For the text-containing cell, return its midpoint in [x, y] coordinate format. 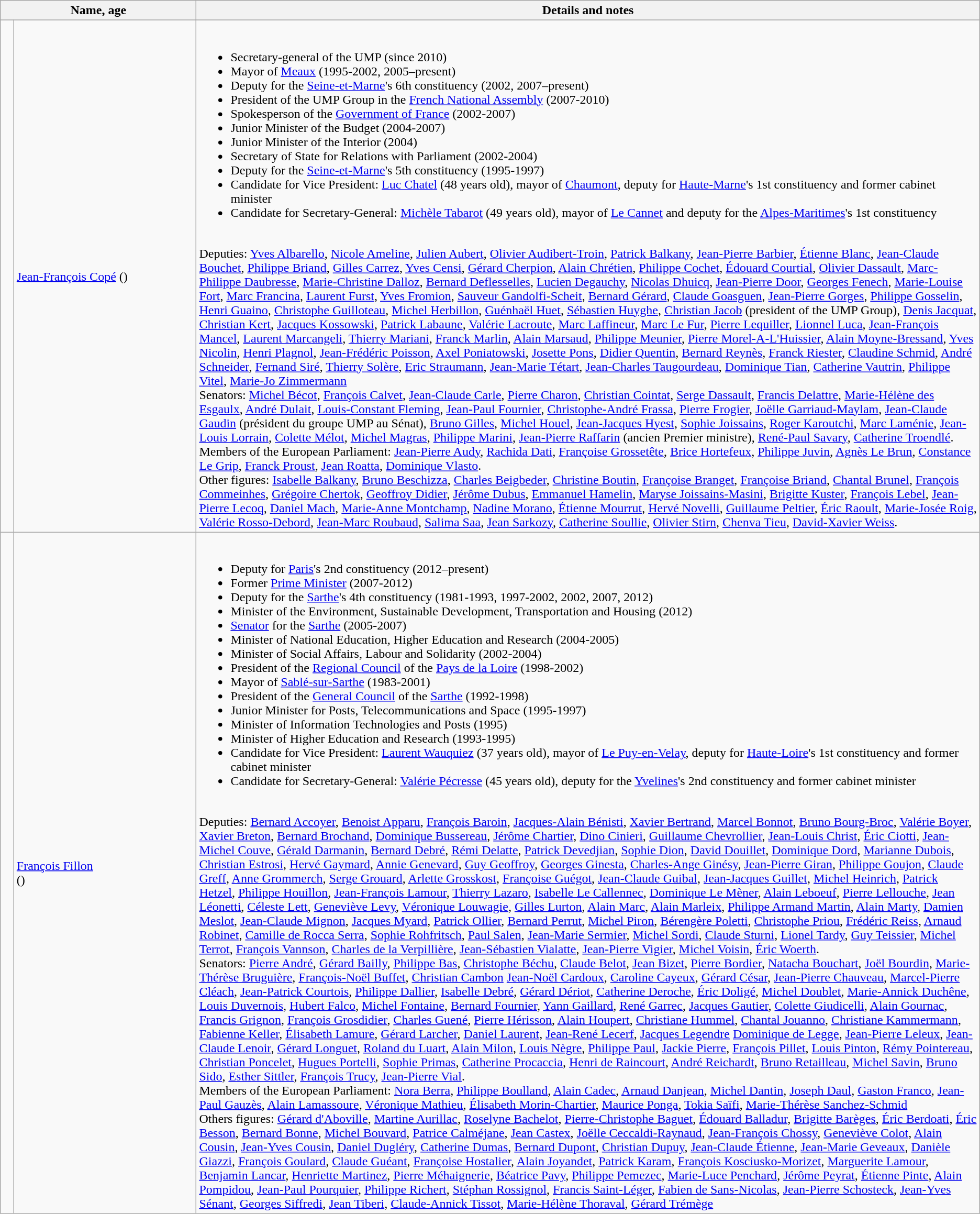
Details and notes [588, 10]
François Fillon() [105, 873]
Jean-François Copé () [105, 277]
Name, age [98, 10]
